For the text-containing cell, return its midpoint in (x, y) coordinate format. 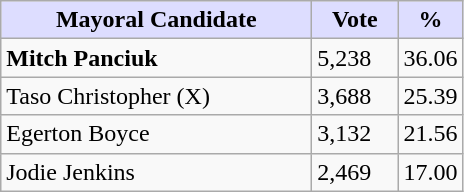
3,132 (355, 134)
Mayoral Candidate (156, 20)
5,238 (355, 58)
Egerton Boyce (156, 134)
17.00 (430, 172)
% (430, 20)
Mitch Panciuk (156, 58)
Vote (355, 20)
25.39 (430, 96)
3,688 (355, 96)
21.56 (430, 134)
2,469 (355, 172)
36.06 (430, 58)
Taso Christopher (X) (156, 96)
Jodie Jenkins (156, 172)
